Capture the cell that displays the provided text and extract its [x, y] central coordinate. 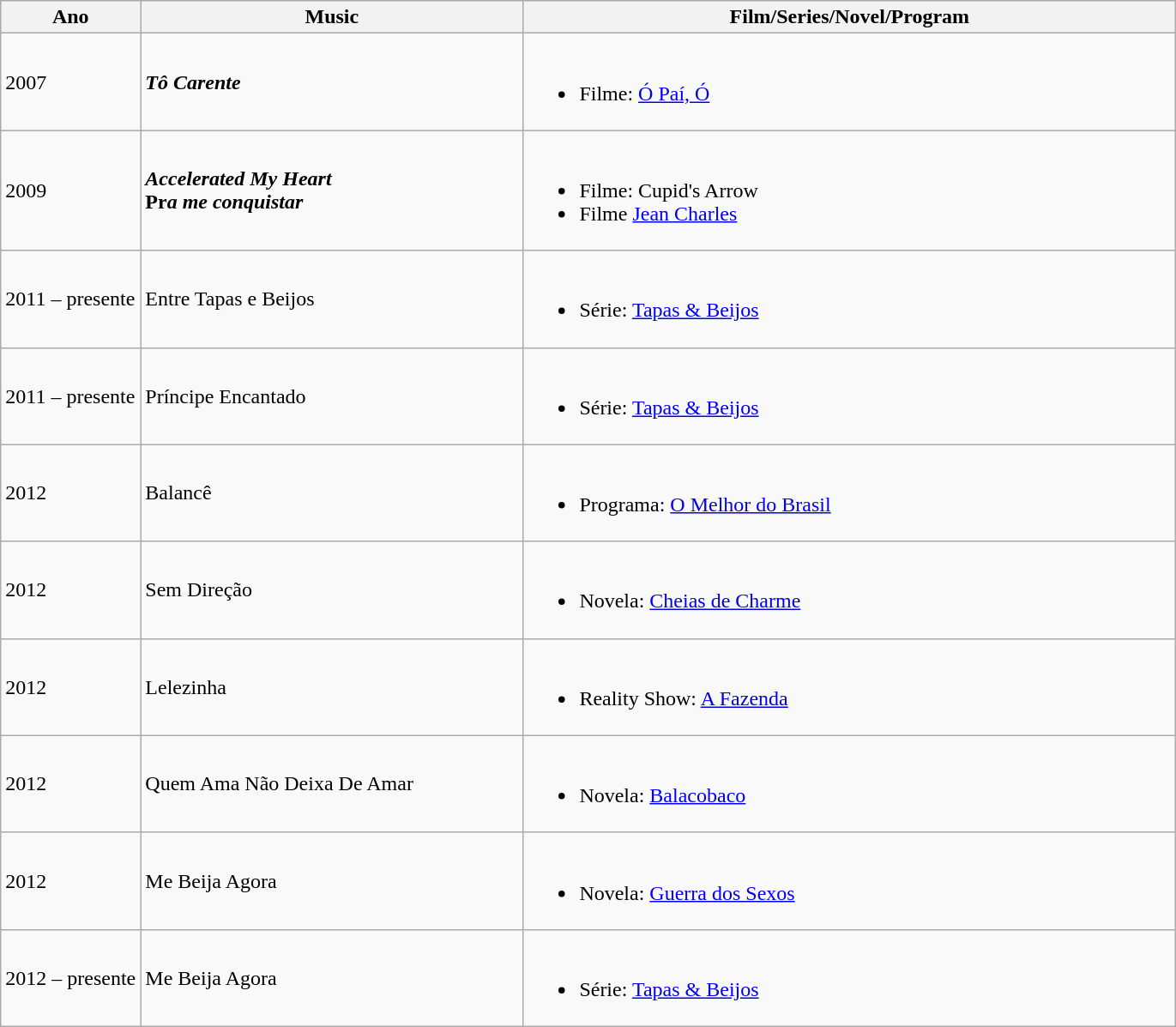
Filme: Ó Paí, Ó [849, 82]
Lelezinha [332, 686]
Ano [70, 17]
2009 [70, 190]
Entre Tapas e Beijos [332, 299]
Balancê [332, 492]
Novela: Guerra dos Sexos [849, 880]
Sem Direção [332, 590]
2007 [70, 82]
Music [332, 17]
Reality Show: A Fazenda [849, 686]
Tô Carente [332, 82]
Accelerated My HeartPra me conquistar [332, 190]
Quem Ama Não Deixa De Amar [332, 784]
Novela: Balacobaco [849, 784]
Programa: O Melhor do Brasil [849, 492]
Príncipe Encantado [332, 396]
Filme: Cupid's ArrowFilme Jean Charles [849, 190]
Film/Series/Novel/Program [849, 17]
2012 – presente [70, 978]
Novela: Cheias de Charme [849, 590]
